For the text-containing cell, return its midpoint in [x, y] coordinate format. 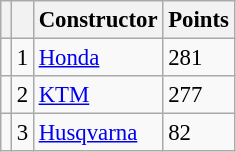
Honda [98, 58]
2 [22, 95]
KTM [98, 95]
82 [198, 133]
1 [22, 58]
Constructor [98, 20]
281 [198, 58]
Husqvarna [98, 133]
Points [198, 20]
277 [198, 95]
3 [22, 133]
